Find where the given text appears and provide that cell's center as (x, y) coordinate. 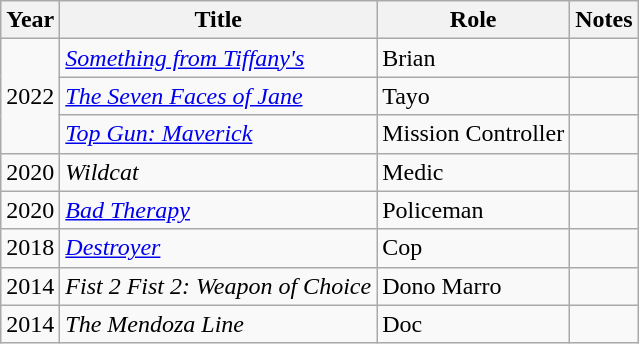
Cop (474, 248)
Wildcat (218, 172)
Brian (474, 58)
2018 (30, 248)
Top Gun: Maverick (218, 134)
Tayo (474, 96)
Role (474, 20)
Dono Marro (474, 286)
Title (218, 20)
Mission Controller (474, 134)
Destroyer (218, 248)
Year (30, 20)
Fist 2 Fist 2: Weapon of Choice (218, 286)
Policeman (474, 210)
Notes (604, 20)
The Mendoza Line (218, 324)
2022 (30, 96)
Doc (474, 324)
Something from Tiffany's (218, 58)
Bad Therapy (218, 210)
The Seven Faces of Jane (218, 96)
Medic (474, 172)
